Return the [x, y] coordinate for the center point of the cell that contains the specified text.  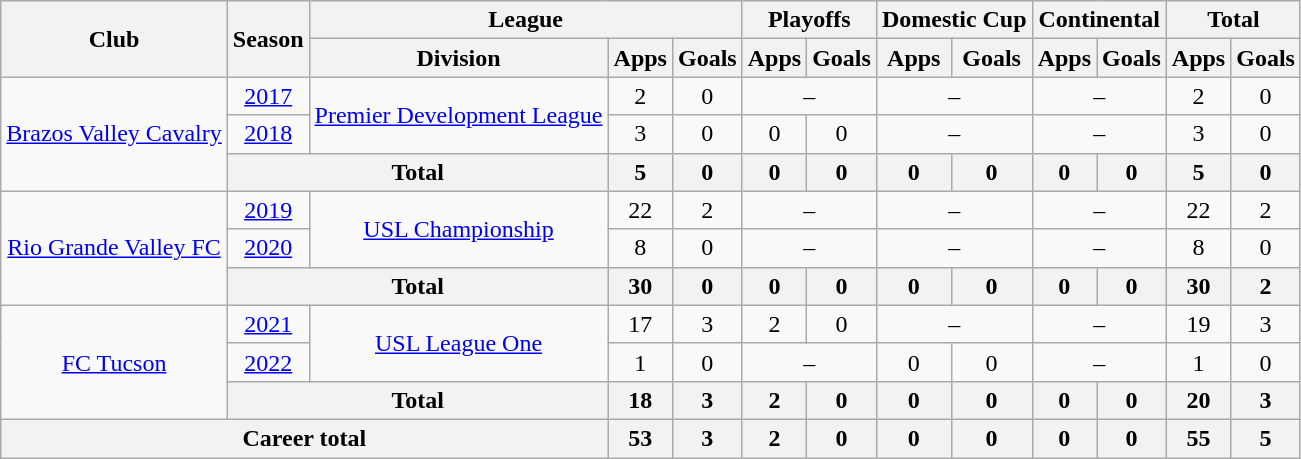
FC Tucson [114, 362]
2017 [268, 96]
2019 [268, 210]
Playoffs [809, 20]
Continental [1099, 20]
Rio Grande Valley FC [114, 248]
55 [1198, 438]
20 [1198, 400]
18 [640, 400]
Career total [304, 438]
2018 [268, 134]
USL League One [458, 343]
Domestic Cup [954, 20]
17 [640, 324]
League [526, 20]
2020 [268, 248]
Brazos Valley Cavalry [114, 134]
Club [114, 39]
2021 [268, 324]
19 [1198, 324]
2022 [268, 362]
Division [458, 58]
Premier Development League [458, 115]
Season [268, 39]
53 [640, 438]
USL Championship [458, 229]
